Identify which cell holds the provided text, then report its (x, y) central coordinate. 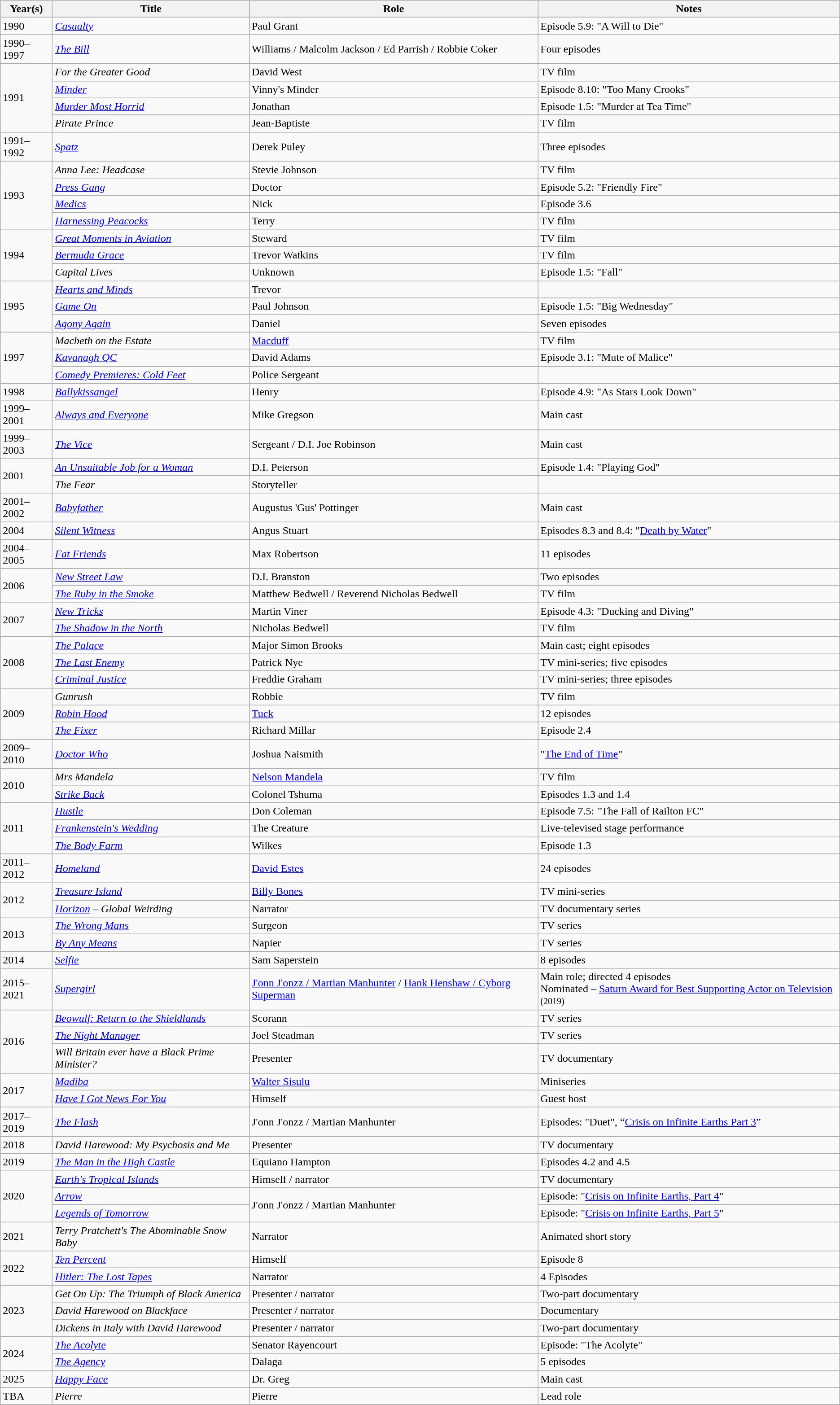
Criminal Justice (151, 679)
D.I. Peterson (393, 467)
Max Robertson (393, 554)
1994 (26, 255)
Episode 5.2: "Friendly Fire" (689, 187)
Selfie (151, 960)
2021 (26, 1237)
Terry Pratchett's The Abominable Snow Baby (151, 1237)
1998 (26, 392)
Police Sergeant (393, 375)
Equiano Hampton (393, 1162)
Steward (393, 238)
Episode 4.9: "As Stars Look Down" (689, 392)
Spatz (151, 146)
Episodes 1.3 and 1.4 (689, 794)
2010 (26, 785)
Lead role (689, 1396)
Trevor (393, 289)
2001 (26, 476)
2012 (26, 900)
David Harewood: My Psychosis and Me (151, 1145)
Sergeant / D.I. Joe Robinson (393, 444)
The Shadow in the North (151, 628)
Richard Millar (393, 731)
Happy Face (151, 1379)
2004–2005 (26, 554)
The Ruby in the Smoke (151, 594)
Episode 8 (689, 1260)
2023 (26, 1311)
2022 (26, 1268)
1991–1992 (26, 146)
Robin Hood (151, 713)
Live-televised stage performance (689, 828)
Three episodes (689, 146)
Capital Lives (151, 272)
Anna Lee: Headcase (151, 170)
Episode 1.5: "Fall" (689, 272)
Henry (393, 392)
Episode 1.5: "Big Wednesday" (689, 306)
The Creature (393, 828)
Episode 4.3: "Ducking and Diving" (689, 611)
Medics (151, 204)
1995 (26, 306)
The Man in the High Castle (151, 1162)
TV mini-series (689, 892)
2013 (26, 934)
By Any Means (151, 943)
Nick (393, 204)
2015–2021 (26, 989)
Episode 1.5: "Murder at Tea Time" (689, 106)
1990–1997 (26, 49)
Senator Rayencourt (393, 1345)
Joel Steadman (393, 1035)
Don Coleman (393, 811)
TV mini-series; five episodes (689, 662)
Napier (393, 943)
Bermuda Grace (151, 255)
2025 (26, 1379)
Dalaga (393, 1362)
4 Episodes (689, 1277)
Episode 8.10: "Too Many Crooks" (689, 89)
2006 (26, 586)
Silent Witness (151, 530)
J'onn J'onzz / Martian Manhunter / Hank Henshaw / Cyborg Superman (393, 989)
Arrow (151, 1196)
Ten Percent (151, 1260)
Legends of Tomorrow (151, 1213)
Walter Sisulu (393, 1081)
Macbeth on the Estate (151, 341)
8 episodes (689, 960)
2011–2012 (26, 869)
Agony Again (151, 324)
Derek Puley (393, 146)
2016 (26, 1041)
The Flash (151, 1122)
Babyfather (151, 507)
David Estes (393, 869)
Four episodes (689, 49)
Dickens in Italy with David Harewood (151, 1328)
For the Greater Good (151, 72)
Notes (689, 9)
2011 (26, 828)
TV mini-series; three episodes (689, 679)
Seven episodes (689, 324)
Game On (151, 306)
The Night Manager (151, 1035)
Matthew Bedwell / Reverend Nicholas Bedwell (393, 594)
Terry (393, 221)
Will Britain ever have a Black Prime Minister? (151, 1058)
2018 (26, 1145)
David Harewood on Blackface (151, 1311)
Minder (151, 89)
Madiba (151, 1081)
Himself / narrator (393, 1179)
Murder Most Horrid (151, 106)
New Street Law (151, 577)
Dr. Greg (393, 1379)
Episodes 8.3 and 8.4: "Death by Water" (689, 530)
Documentary (689, 1311)
2014 (26, 960)
Sam Saperstein (393, 960)
Great Moments in Aviation (151, 238)
Comedy Premieres: Cold Feet (151, 375)
2004 (26, 530)
Freddie Graham (393, 679)
Episode 5.9: "A Will to Die" (689, 26)
2001–2002 (26, 507)
11 episodes (689, 554)
Press Gang (151, 187)
1999–2001 (26, 415)
24 episodes (689, 869)
1991 (26, 98)
2009–2010 (26, 754)
1997 (26, 358)
Main role; directed 4 episodesNominated – Saturn Award for Best Supporting Actor on Television (2019) (689, 989)
12 episodes (689, 713)
Supergirl (151, 989)
Joshua Naismith (393, 754)
Always and Everyone (151, 415)
Episode 3.1: "Mute of Malice" (689, 358)
Doctor (393, 187)
Pirate Prince (151, 123)
Treasure Island (151, 892)
Doctor Who (151, 754)
2019 (26, 1162)
TBA (26, 1396)
1993 (26, 195)
Two episodes (689, 577)
The Body Farm (151, 845)
Nelson Mandela (393, 777)
The Fear (151, 484)
Daniel (393, 324)
Scorann (393, 1018)
Stevie Johnson (393, 170)
An Unsuitable Job for a Woman (151, 467)
Robbie (393, 696)
2017–2019 (26, 1122)
Martin Viner (393, 611)
Jonathan (393, 106)
Casualty (151, 26)
Frankenstein's Wedding (151, 828)
The Agency (151, 1362)
The Fixer (151, 731)
Episodes: "Duet", “Crisis on Infinite Earths Part 3” (689, 1122)
Homeland (151, 869)
"The End of Time" (689, 754)
Year(s) (26, 9)
Vinny's Minder (393, 89)
Main cast; eight episodes (689, 645)
Patrick Nye (393, 662)
Get On Up: The Triumph of Black America (151, 1294)
2007 (26, 620)
2009 (26, 713)
5 episodes (689, 1362)
Mrs Mandela (151, 777)
1990 (26, 26)
The Palace (151, 645)
Unknown (393, 272)
Episodes 4.2 and 4.5 (689, 1162)
Angus Stuart (393, 530)
Mike Gregson (393, 415)
Animated short story (689, 1237)
Title (151, 9)
Beowulf: Return to the Shieldlands (151, 1018)
The Last Enemy (151, 662)
Harnessing Peacocks (151, 221)
1999–2003 (26, 444)
Augustus 'Gus' Pottinger (393, 507)
Storyteller (393, 484)
Hearts and Minds (151, 289)
Role (393, 9)
Miniseries (689, 1081)
David West (393, 72)
D.I. Branston (393, 577)
New Tricks (151, 611)
Trevor Watkins (393, 255)
Jean-Baptiste (393, 123)
Nicholas Bedwell (393, 628)
Episode 1.3 (689, 845)
Surgeon (393, 926)
Wilkes (393, 845)
Tuck (393, 713)
Gunrush (151, 696)
Paul Grant (393, 26)
Hitler: The Lost Tapes (151, 1277)
Colonel Tshuma (393, 794)
Episode: "Crisis on Infinite Earths, Part 5" (689, 1213)
2017 (26, 1090)
Strike Back (151, 794)
Major Simon Brooks (393, 645)
Guest host (689, 1099)
2020 (26, 1196)
The Vice (151, 444)
David Adams (393, 358)
2008 (26, 662)
Fat Friends (151, 554)
Episode: "Crisis on Infinite Earths, Part 4" (689, 1196)
Paul Johnson (393, 306)
Episode: "The Acolyte" (689, 1345)
Have I Got News For You (151, 1099)
Billy Bones (393, 892)
The Wrong Mans (151, 926)
Earth's Tropical Islands (151, 1179)
Episode 2.4 (689, 731)
The Acolyte (151, 1345)
Episode 1.4: "Playing God" (689, 467)
Macduff (393, 341)
2024 (26, 1353)
The Bill (151, 49)
TV documentary series (689, 909)
Williams / Malcolm Jackson / Ed Parrish / Robbie Coker (393, 49)
Ballykissangel (151, 392)
Kavanagh QC (151, 358)
Horizon – Global Weirding (151, 909)
Episode 3.6 (689, 204)
Episode 7.5: "The Fall of Railton FC" (689, 811)
Hustle (151, 811)
